Output the [x, y] coordinate of the center of the cell containing the given text.  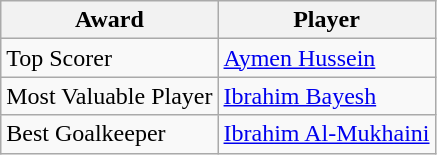
Most Valuable Player [110, 96]
Aymen Hussein [326, 58]
Ibrahim Al-Mukhaini [326, 134]
Award [110, 20]
Player [326, 20]
Best Goalkeeper [110, 134]
Top Scorer [110, 58]
Ibrahim Bayesh [326, 96]
